Provide the (x, y) coordinate of the cell's center where the given text is located.  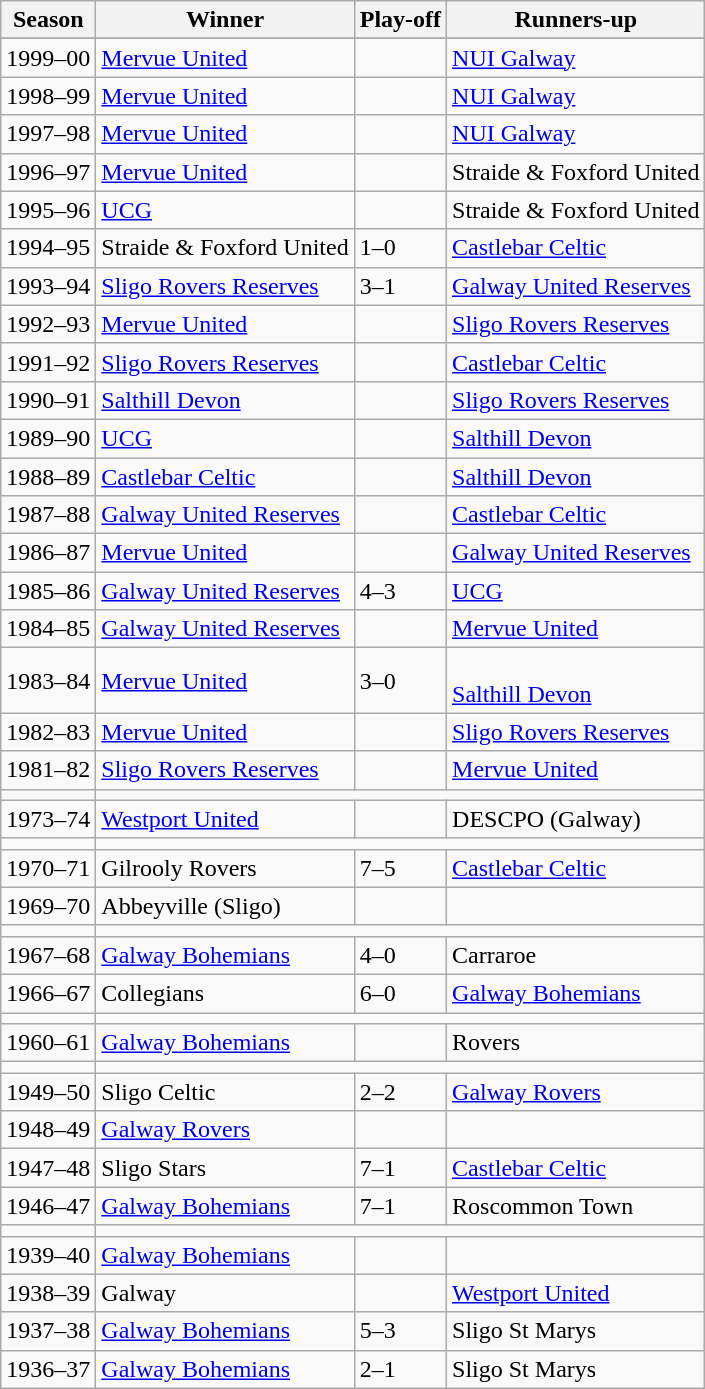
1994–95 (48, 248)
1936–37 (48, 1369)
1984–85 (48, 629)
1998–99 (48, 96)
1947–48 (48, 1168)
1996–97 (48, 172)
Rovers (576, 1043)
1938–39 (48, 1293)
1989–90 (48, 438)
4–3 (400, 591)
6–0 (400, 993)
Roscommon Town (576, 1206)
1993–94 (48, 286)
1990–91 (48, 400)
1991–92 (48, 362)
1997–98 (48, 134)
1987–88 (48, 515)
1946–47 (48, 1206)
5–3 (400, 1331)
Winner (225, 20)
1–0 (400, 248)
1982–83 (48, 732)
Collegians (225, 993)
Abbeyville (Sligo) (225, 906)
1992–93 (48, 324)
DESCPO (Galway) (576, 819)
1999–00 (48, 58)
1937–38 (48, 1331)
Gilrooly Rovers (225, 868)
3–0 (400, 680)
1948–49 (48, 1130)
Season (48, 20)
1981–82 (48, 770)
1939–40 (48, 1255)
1969–70 (48, 906)
1988–89 (48, 477)
2–2 (400, 1092)
1970–71 (48, 868)
1967–68 (48, 955)
Play-off (400, 20)
4–0 (400, 955)
1966–67 (48, 993)
Sligo Celtic (225, 1092)
Sligo Stars (225, 1168)
Carraroe (576, 955)
1949–50 (48, 1092)
1973–74 (48, 819)
2–1 (400, 1369)
Runners-up (576, 20)
1960–61 (48, 1043)
1983–84 (48, 680)
1985–86 (48, 591)
1995–96 (48, 210)
1986–87 (48, 553)
3–1 (400, 286)
Galway (225, 1293)
7–5 (400, 868)
